Search for the cell housing the specified text and yield its (X, Y) center coordinate. 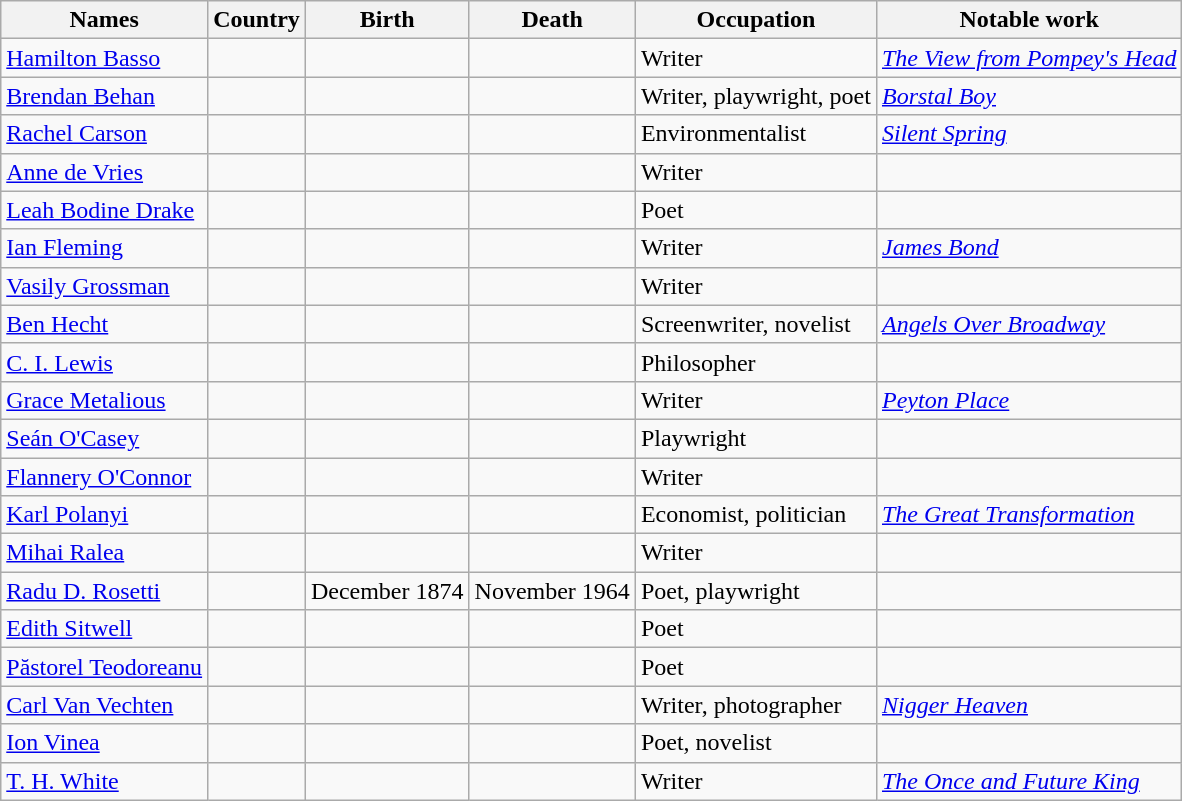
Names (104, 20)
Brendan Behan (104, 96)
Poet, novelist (756, 743)
Mihai Ralea (104, 553)
December 1874 (387, 591)
Păstorel Teodoreanu (104, 667)
Writer, playwright, poet (756, 96)
Death (552, 20)
Environmentalist (756, 134)
Vasily Grossman (104, 286)
Seán O'Casey (104, 438)
Borstal Boy (1028, 96)
Playwright (756, 438)
Economist, politician (756, 515)
Ben Hecht (104, 324)
Notable work (1028, 20)
Angels Over Broadway (1028, 324)
Peyton Place (1028, 400)
The View from Pompey's Head (1028, 58)
Ian Fleming (104, 248)
C. I. Lewis (104, 362)
Grace Metalious (104, 400)
Karl Polanyi (104, 515)
Carl Van Vechten (104, 705)
The Great Transformation (1028, 515)
James Bond (1028, 248)
Silent Spring (1028, 134)
T. H. White (104, 781)
Ion Vinea (104, 743)
Philosopher (756, 362)
Radu D. Rosetti (104, 591)
Poet, playwright (756, 591)
Leah Bodine Drake (104, 210)
Country (257, 20)
Writer, photographer (756, 705)
Nigger Heaven (1028, 705)
Anne de Vries (104, 172)
Rachel Carson (104, 134)
Occupation (756, 20)
Edith Sitwell (104, 629)
Screenwriter, novelist (756, 324)
The Once and Future King (1028, 781)
Birth (387, 20)
November 1964 (552, 591)
Flannery O'Connor (104, 477)
Hamilton Basso (104, 58)
